Provide the (x, y) coordinate of the cell's center where the given text is located.  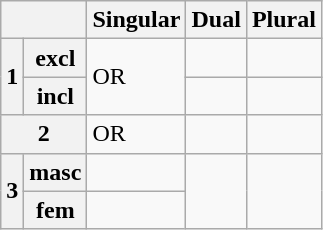
Singular (136, 20)
incl (56, 96)
excl (56, 58)
masc (56, 172)
Plural (284, 20)
3 (12, 191)
2 (44, 134)
fem (56, 210)
Dual (216, 20)
1 (12, 77)
